Determine the (X, Y) coordinate at the center of the cell enclosing the given text.  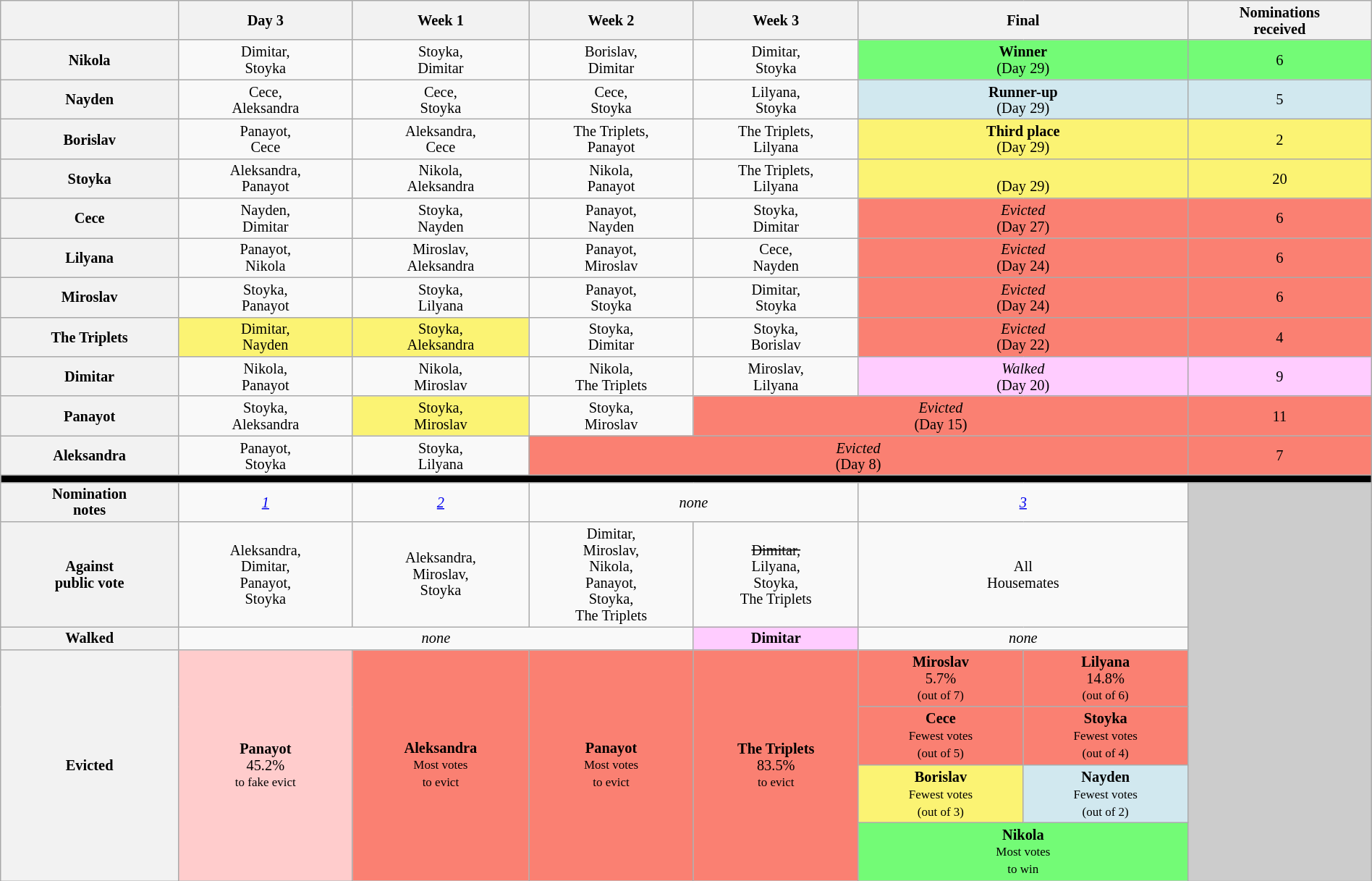
Cece,Nayden (776, 258)
StoykaFewest votes(out of 4) (1106, 735)
Stoyka,Panayot (266, 297)
Dimitar,Miroslav,Nikola,Panayot,Stoyka,The Triplets (611, 575)
Dimitar,Lilyana,Stoyka,The Triplets (776, 575)
Nominationnotes (90, 502)
The Triplets,Panayot (611, 139)
Evicted(Day 27) (1023, 219)
Miroslav5.7%(out of 7) (941, 678)
Week 1 (441, 20)
Aleksandra,Dimitar,Panayot,Stoyka (266, 575)
Panayot,Cece (266, 139)
Panayot,Miroslav (611, 258)
9 (1280, 376)
Walked (90, 638)
NaydenFewest votes(out of 2) (1106, 793)
Panayot (90, 416)
Againstpublic vote (90, 575)
20 (1280, 178)
Nikola (90, 59)
Winner(Day 29) (1023, 59)
4 (1280, 337)
Aleksandra,Miroslav,Stoyka (441, 575)
Week 3 (776, 20)
Final (1023, 20)
Lilyana (90, 258)
5 (1280, 100)
Borislav (90, 139)
Nominationsreceived (1280, 20)
NikolaMost votesto win (1023, 851)
AllHousemates (1023, 575)
Week 2 (611, 20)
Nayden (90, 100)
Cece,Aleksandra (266, 100)
Aleksandra,Cece (441, 139)
Aleksandra,Panayot (266, 178)
Walked(Day 20) (1023, 376)
Nayden,Dimitar (266, 219)
Lilyana14.8%(out of 6) (1106, 678)
PanayotMost votesto evict (611, 764)
Miroslav,Lilyana (776, 376)
Nikola,The Triplets (611, 376)
Miroslav,Aleksandra (441, 258)
Stoyka,Borislav (776, 337)
3 (1023, 502)
The Triplets (90, 337)
Dimitar,Nayden (266, 337)
Lilyana,Stoyka (776, 100)
Nikola,Aleksandra (441, 178)
The Triplets83.5%to evict (776, 764)
Panayot,Nikola (266, 258)
Borislav,Dimitar (611, 59)
Evicted(Day 15) (941, 416)
AleksandraMost votesto evict (441, 764)
Aleksandra (90, 456)
Evicted(Day 8) (858, 456)
Day 3 (266, 20)
11 (1280, 416)
Stoyka (90, 178)
Nikola,Miroslav (441, 376)
Evicted (90, 764)
Panayot45.2%to fake evict (266, 764)
7 (1280, 456)
(Day 29) (1023, 178)
CeceFewest votes(out of 5) (941, 735)
Evicted(Day 22) (1023, 337)
Stoyka,Nayden (441, 219)
Panayot,Nayden (611, 219)
BorislavFewest votes(out of 3) (941, 793)
Runner-up(Day 29) (1023, 100)
1 (266, 502)
Cece (90, 219)
Third place(Day 29) (1023, 139)
Miroslav (90, 297)
